Provide the (x, y) coordinate of the cell's center where the given text is located.  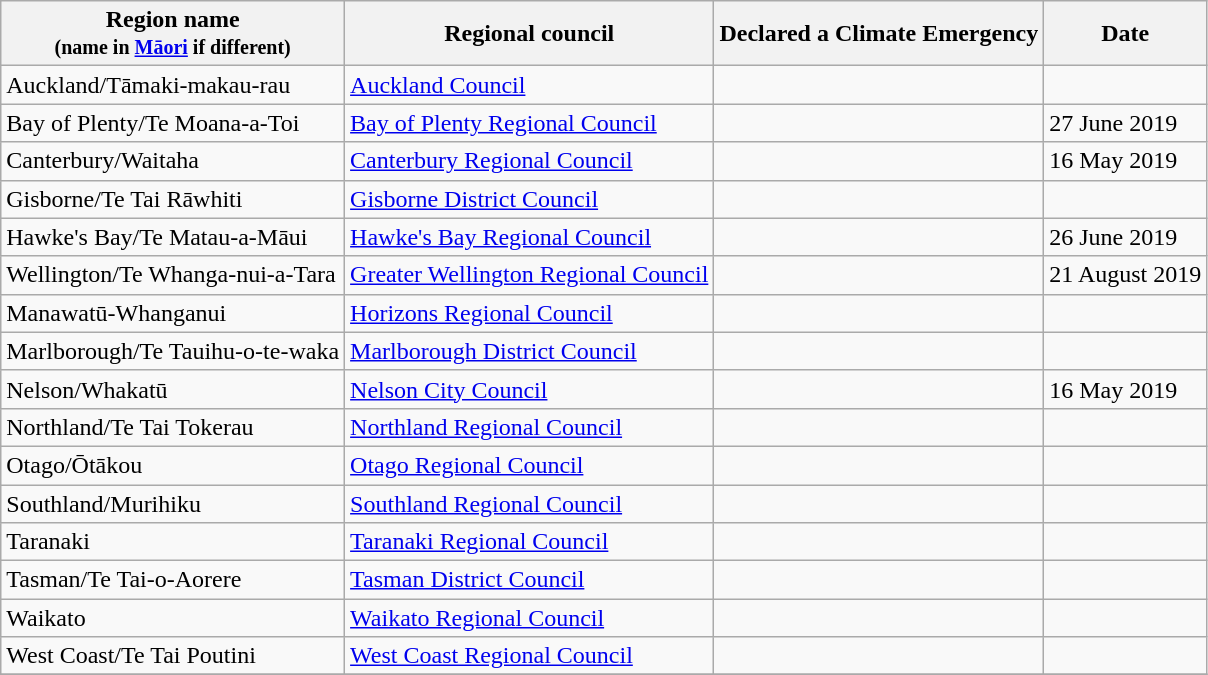
Bay of Plenty Regional Council (530, 123)
Auckland/Tāmaki-makau-rau (173, 85)
West Coast/Te Tai Poutini (173, 656)
Manawatū-Whanganui (173, 313)
Hawke's Bay/Te Matau-a-Māui (173, 237)
Nelson/Whakatū (173, 389)
Otago/Ōtākou (173, 465)
Otago Regional Council (530, 465)
Gisborne District Council (530, 199)
Declared a Climate Emergency (879, 34)
Regional council (530, 34)
Tasman/Te Tai-o-Aorere (173, 580)
Tasman District Council (530, 580)
Southland/Murihiku (173, 503)
Canterbury Regional Council (530, 161)
Bay of Plenty/Te Moana-a-Toi (173, 123)
Nelson City Council (530, 389)
Canterbury/Waitaha (173, 161)
Wellington/Te Whanga-nui-a-Tara (173, 275)
Horizons Regional Council (530, 313)
27 June 2019 (1126, 123)
Waikato Regional Council (530, 618)
Northland Regional Council (530, 427)
Hawke's Bay Regional Council (530, 237)
21 August 2019 (1126, 275)
26 June 2019 (1126, 237)
Southland Regional Council (530, 503)
Marlborough District Council (530, 351)
Gisborne/Te Tai Rāwhiti (173, 199)
Taranaki Regional Council (530, 542)
Date (1126, 34)
Northland/Te Tai Tokerau (173, 427)
Taranaki (173, 542)
Marlborough/Te Tauihu-o-te-waka (173, 351)
Region name(name in Māori if different) (173, 34)
Waikato (173, 618)
Auckland Council (530, 85)
West Coast Regional Council (530, 656)
Greater Wellington Regional Council (530, 275)
